Search for the cell housing the specified text and yield its (X, Y) center coordinate. 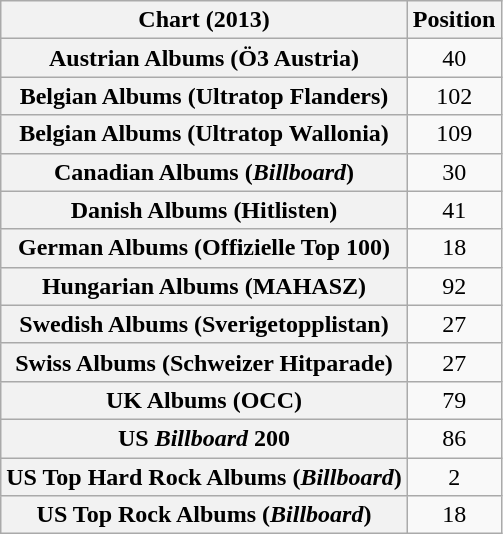
40 (454, 58)
79 (454, 400)
Danish Albums (Hitlisten) (204, 210)
UK Albums (OCC) (204, 400)
41 (454, 210)
109 (454, 134)
2 (454, 477)
Position (454, 20)
Belgian Albums (Ultratop Flanders) (204, 96)
US Top Rock Albums (Billboard) (204, 515)
Swiss Albums (Schweizer Hitparade) (204, 362)
Hungarian Albums (MAHASZ) (204, 286)
92 (454, 286)
Belgian Albums (Ultratop Wallonia) (204, 134)
Austrian Albums (Ö3 Austria) (204, 58)
Swedish Albums (Sverigetopplistan) (204, 324)
German Albums (Offizielle Top 100) (204, 248)
US Top Hard Rock Albums (Billboard) (204, 477)
30 (454, 172)
86 (454, 438)
102 (454, 96)
US Billboard 200 (204, 438)
Canadian Albums (Billboard) (204, 172)
Chart (2013) (204, 20)
